Scan for the cell matching the given text and deliver its [X, Y] coordinate at center. 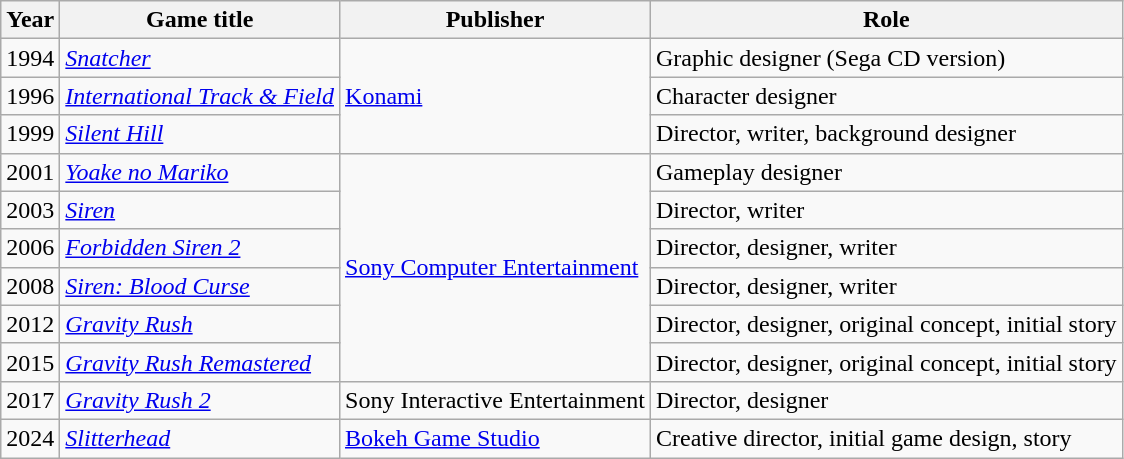
Gravity Rush Remastered [200, 362]
Snatcher [200, 58]
Publisher [496, 20]
1994 [30, 58]
2012 [30, 324]
2017 [30, 400]
Gameplay designer [886, 172]
Director, designer [886, 400]
1999 [30, 134]
Siren [200, 210]
Graphic designer (Sega CD version) [886, 58]
2003 [30, 210]
2008 [30, 286]
Bokeh Game Studio [496, 438]
Gravity Rush 2 [200, 400]
1996 [30, 96]
Creative director, initial game design, story [886, 438]
Forbidden Siren 2 [200, 248]
Konami [496, 96]
Slitterhead [200, 438]
Director, writer, background designer [886, 134]
Gravity Rush [200, 324]
Role [886, 20]
Sony Interactive Entertainment [496, 400]
International Track & Field [200, 96]
Yoake no Mariko [200, 172]
Year [30, 20]
Silent Hill [200, 134]
Character designer [886, 96]
Game title [200, 20]
Sony Computer Entertainment [496, 267]
2015 [30, 362]
Siren: Blood Curse [200, 286]
2024 [30, 438]
2006 [30, 248]
2001 [30, 172]
Director, writer [886, 210]
